Determine the [x, y] coordinate at the center of the cell enclosing the given text.  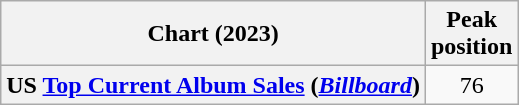
76 [471, 85]
US Top Current Album Sales (Billboard) [214, 85]
Peakposition [471, 34]
Chart (2023) [214, 34]
